Provide the (X, Y) coordinate of the cell's center where the given text is located.  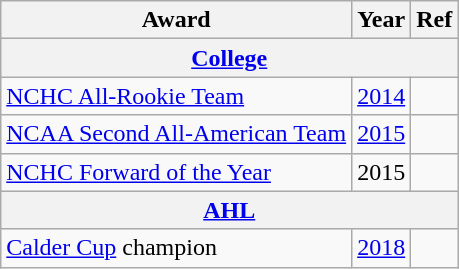
Year (382, 20)
Calder Cup champion (176, 248)
2018 (382, 248)
2014 (382, 96)
NCHC All-Rookie Team (176, 96)
AHL (230, 210)
NCAA Second All-American Team (176, 134)
College (230, 58)
NCHC Forward of the Year (176, 172)
Award (176, 20)
Ref (434, 20)
